Provide the [X, Y] coordinate of the cell's center where the given text is located.  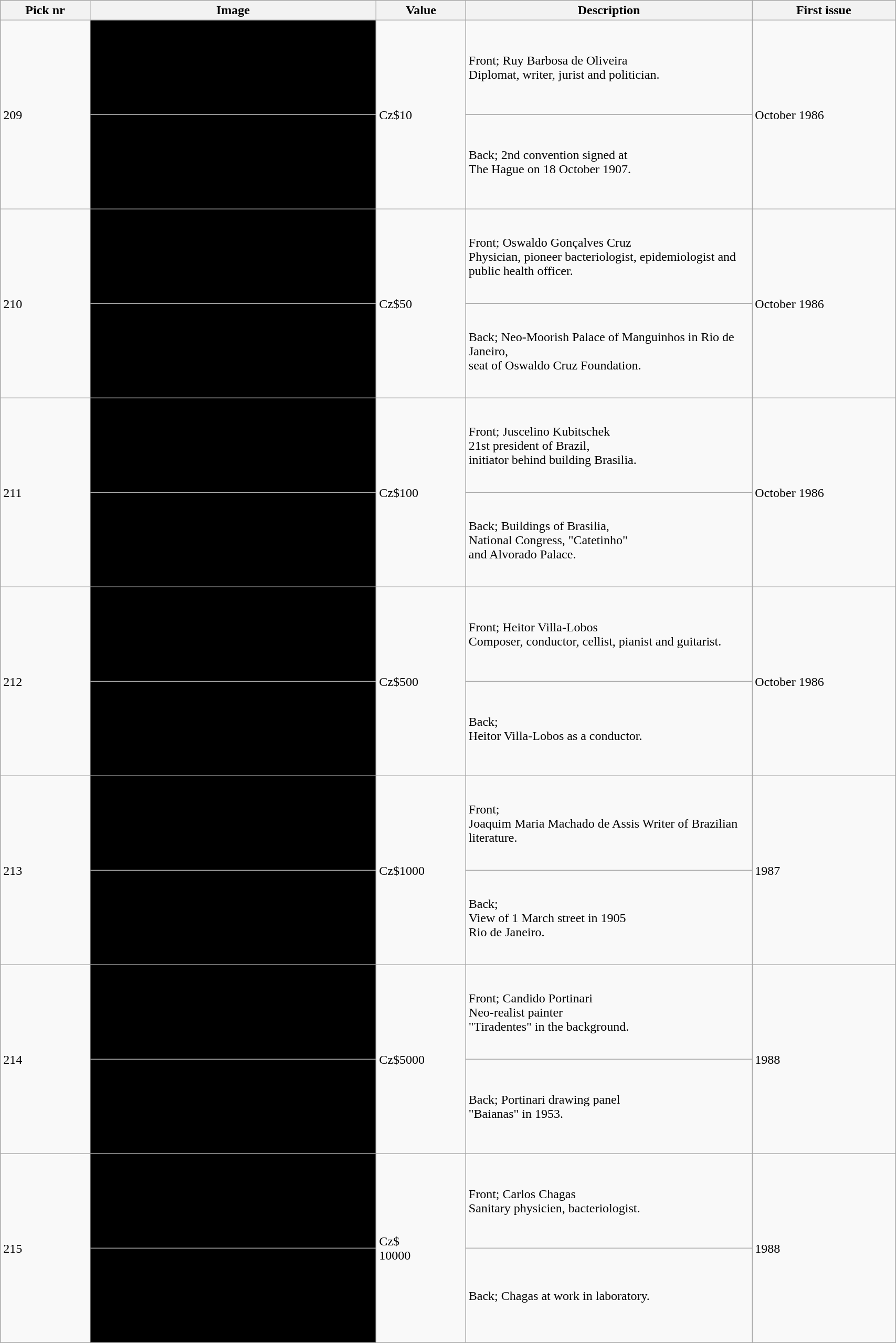
Front; Ruy Barbosa de OliveiraDiplomat, writer, jurist and politician. [609, 68]
213 [45, 871]
Back; 2nd convention signed atThe Hague on 18 October 1907. [609, 162]
215 [45, 1249]
Pick nr [45, 10]
Cz$5000 [421, 1060]
Cz$10000 [421, 1249]
First issue [824, 10]
Back; Buildings of Brasilia,National Congress, "Catetinho"and Alvorado Palace. [609, 540]
214 [45, 1060]
209 [45, 115]
Cz$50 [421, 304]
Front; Juscelino Kubitschek21st president of Brazil,initiator behind building Brasilia. [609, 446]
Value [421, 10]
Front; Candido PortinariNeo-realist painter"Tiradentes" in the background. [609, 1012]
Back;Heitor Villa-Lobos as a conductor. [609, 729]
Front; Heitor Villa-LobosComposer, conductor, cellist, pianist and guitarist. [609, 635]
211 [45, 493]
1987 [824, 871]
Back; Portinari drawing panel"Baianas" in 1953. [609, 1107]
210 [45, 304]
Front;Joaquim Maria Machado de Assis Writer of Brazilian literature. [609, 823]
Back; Neo-Moorish Palace of Manguinhos in Rio de Janeiro,seat of Oswaldo Cruz Foundation. [609, 351]
Cz$500 [421, 682]
Front; Carlos ChagasSanitary physicien, bacteriologist. [609, 1201]
Cz$10 [421, 115]
Front; Oswaldo Gonçalves CruzPhysician, pioneer bacteriologist, epidemiologist and public health officer. [609, 257]
212 [45, 682]
Cz$100 [421, 493]
Back;View of 1 March street in 1905Rio de Janeiro. [609, 918]
Cz$1000 [421, 871]
Description [609, 10]
Back; Chagas at work in laboratory. [609, 1296]
Image [233, 10]
